Determine the [X, Y] coordinate at the center of the cell enclosing the given text.  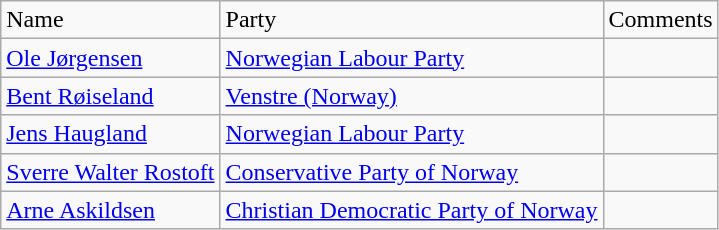
Arne Askildsen [110, 210]
Comments [660, 20]
Bent Røiseland [110, 96]
Ole Jørgensen [110, 58]
Sverre Walter Rostoft [110, 172]
Jens Haugland [110, 134]
Party [412, 20]
Venstre (Norway) [412, 96]
Conservative Party of Norway [412, 172]
Name [110, 20]
Christian Democratic Party of Norway [412, 210]
